Provide the (x, y) coordinate of the cell's center where the given text is located.  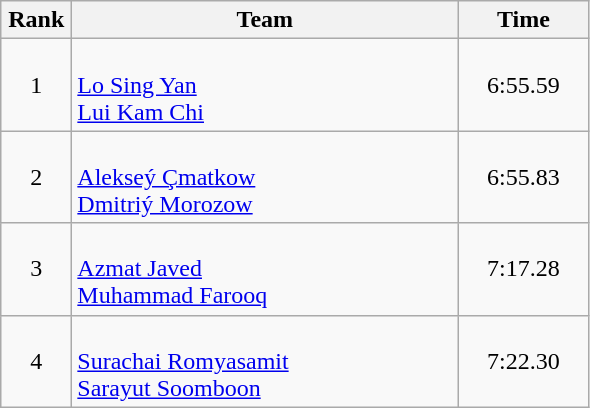
6:55.83 (524, 177)
2 (36, 177)
Team (265, 20)
Azmat JavedMuhammad Farooq (265, 269)
1 (36, 85)
3 (36, 269)
7:22.30 (524, 361)
Surachai RomyasamitSarayut Soomboon (265, 361)
6:55.59 (524, 85)
Lo Sing YanLui Kam Chi (265, 85)
7:17.28 (524, 269)
Time (524, 20)
Alekseý ÇmatkowDmitriý Morozow (265, 177)
Rank (36, 20)
4 (36, 361)
